From the cell containing the given text, extract its center point as [x, y] coordinate. 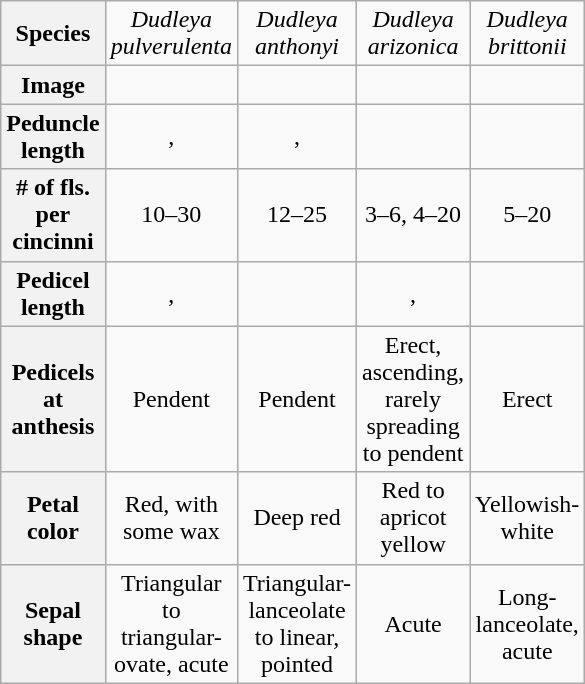
Pedicels at anthesis [53, 399]
Erect [528, 399]
Dudleya arizonica [414, 34]
# of fls. per cincinni [53, 215]
Triangular-lanceolate to linear, pointed [298, 624]
Sepal shape [53, 624]
Peduncle length [53, 136]
Acute [414, 624]
Dudleya brittonii [528, 34]
Petal color [53, 518]
Red to apricot yellow [414, 518]
Yellowish-white [528, 518]
Erect, ascending, rarely spreading to pendent [414, 399]
12–25 [298, 215]
10–30 [171, 215]
Triangular to triangular-ovate, acute [171, 624]
Image [53, 85]
Species [53, 34]
Long-lanceolate, acute [528, 624]
Dudleya anthonyi [298, 34]
3–6, 4–20 [414, 215]
Red, with some wax [171, 518]
Dudleya pulverulenta [171, 34]
Deep red [298, 518]
Pedicel length [53, 294]
5–20 [528, 215]
